Identify which cell holds the provided text, then report its (X, Y) central coordinate. 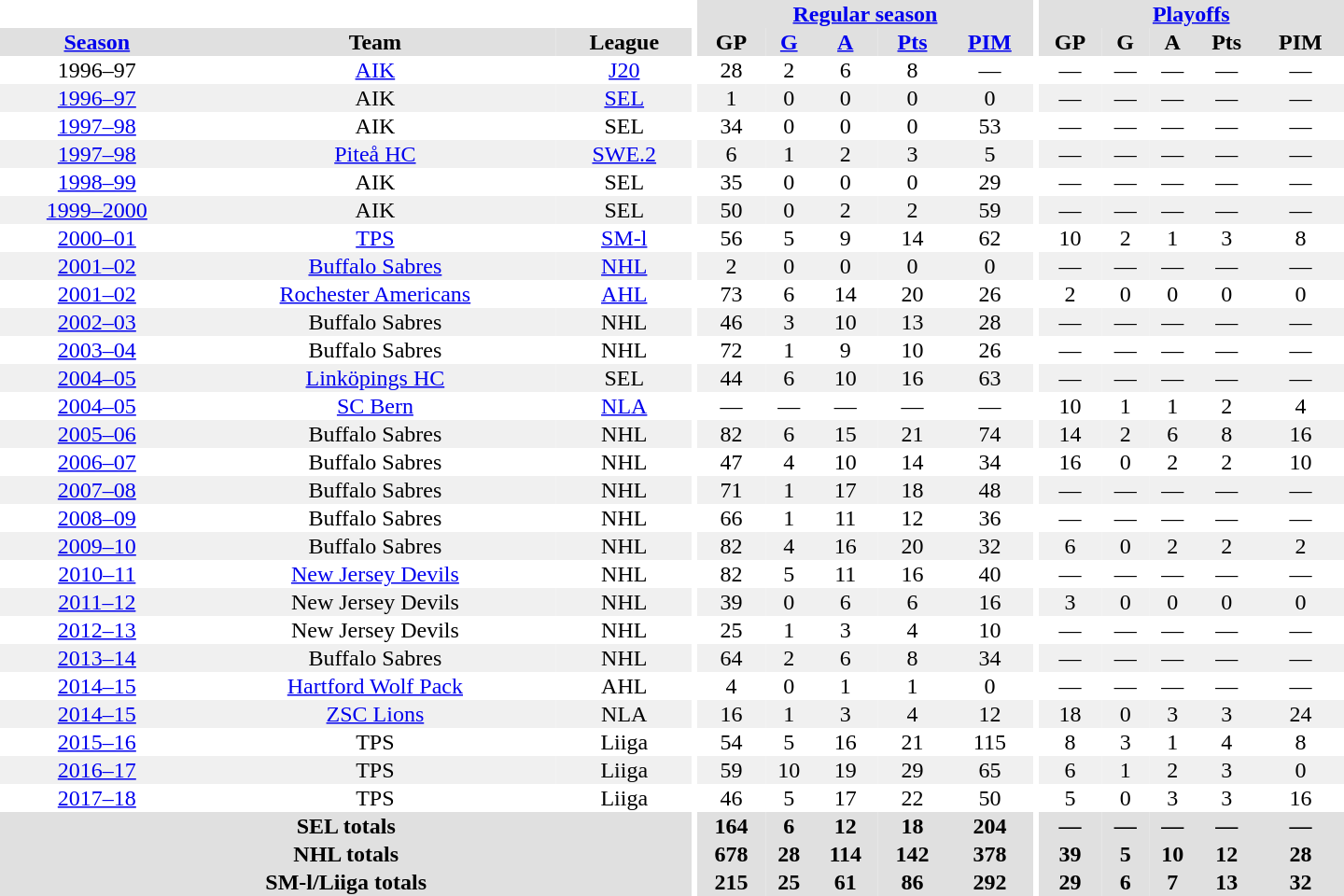
SM-l/Liiga totals (345, 882)
164 (732, 826)
115 (989, 742)
2012–13 (97, 630)
2008–09 (97, 518)
74 (989, 434)
114 (845, 854)
2016–17 (97, 770)
35 (732, 182)
1999–2000 (97, 210)
36 (989, 518)
Piteå HC (375, 154)
63 (989, 378)
League (623, 42)
2002–03 (97, 322)
2000–01 (97, 238)
2015–16 (97, 742)
47 (732, 462)
J20 (623, 70)
Team (375, 42)
Hartford Wolf Pack (375, 686)
NHL totals (345, 854)
Playoffs (1191, 14)
44 (732, 378)
SC Bern (375, 406)
142 (913, 854)
378 (989, 854)
66 (732, 518)
61 (845, 882)
19 (845, 770)
Season (97, 42)
Regular season (865, 14)
40 (989, 574)
62 (989, 238)
SWE.2 (623, 154)
2005–06 (97, 434)
2017–18 (97, 798)
53 (989, 126)
2013–14 (97, 658)
73 (732, 294)
ZSC Lions (375, 714)
65 (989, 770)
SEL totals (345, 826)
15 (845, 434)
Linköpings HC (375, 378)
48 (989, 490)
2003–04 (97, 350)
7 (1172, 882)
292 (989, 882)
SM-l (623, 238)
2011–12 (97, 602)
24 (1301, 714)
2006–07 (97, 462)
72 (732, 350)
56 (732, 238)
2009–10 (97, 546)
215 (732, 882)
2007–08 (97, 490)
204 (989, 826)
22 (913, 798)
54 (732, 742)
1998–99 (97, 182)
86 (913, 882)
2010–11 (97, 574)
Rochester Americans (375, 294)
678 (732, 854)
71 (732, 490)
64 (732, 658)
